Identify which cell holds the provided text, then report its (X, Y) central coordinate. 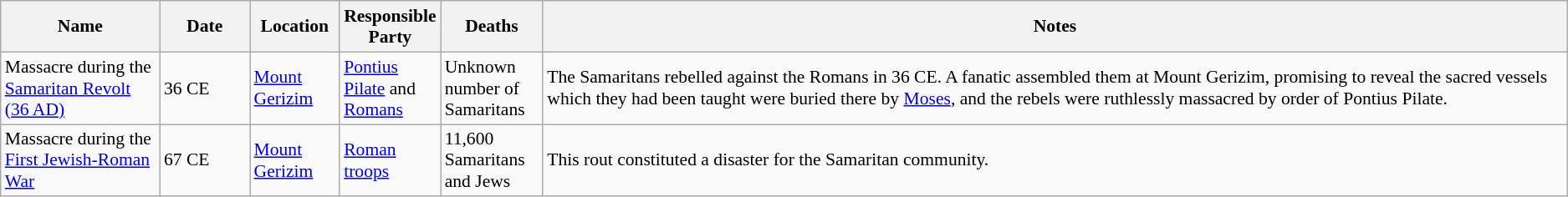
Name (80, 27)
Unknown number of Samaritans (492, 88)
Massacre during the First Jewish-Roman War (80, 160)
36 CE (205, 88)
This rout constituted a disaster for the Samaritan community. (1055, 160)
Deaths (492, 27)
11,600 Samaritans and Jews (492, 160)
Pontius Pilate and Romans (390, 88)
Notes (1055, 27)
Date (205, 27)
Responsible Party (390, 27)
Massacre during the Samaritan Revolt (36 AD) (80, 88)
Location (294, 27)
Roman troops (390, 160)
67 CE (205, 160)
